From the cell containing the given text, extract its center point as [x, y] coordinate. 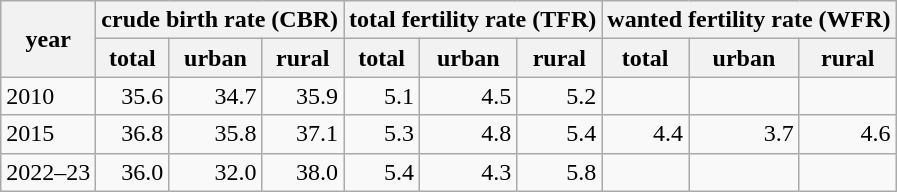
3.7 [744, 134]
36.0 [132, 172]
5.2 [560, 96]
35.6 [132, 96]
4.8 [468, 134]
5.1 [382, 96]
35.9 [302, 96]
total fertility rate (TFR) [473, 20]
5.3 [382, 134]
4.6 [848, 134]
wanted fertility rate (WFR) [749, 20]
crude birth rate (CBR) [220, 20]
4.3 [468, 172]
4.4 [646, 134]
38.0 [302, 172]
37.1 [302, 134]
36.8 [132, 134]
32.0 [216, 172]
2022–23 [48, 172]
5.8 [560, 172]
year [48, 39]
4.5 [468, 96]
2010 [48, 96]
34.7 [216, 96]
2015 [48, 134]
35.8 [216, 134]
